Output the (X, Y) coordinate of the center of the cell containing the given text.  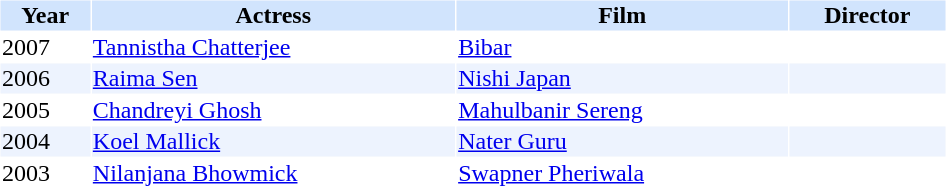
2005 (44, 110)
Raima Sen (273, 79)
2006 (44, 79)
Director (867, 15)
Mahulbanir Sereng (622, 110)
Actress (273, 15)
Nater Guru (622, 141)
Koel Mallick (273, 141)
Nishi Japan (622, 79)
Year (44, 15)
Tannistha Chatterjee (273, 47)
2004 (44, 141)
Chandreyi Ghosh (273, 110)
Bibar (622, 47)
Film (622, 15)
2007 (44, 47)
